Provide the [x, y] coordinate of the cell's center where the given text is located.  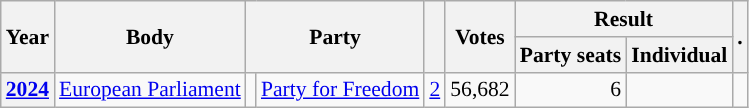
. [740, 36]
Year [28, 36]
2 [434, 90]
Party [336, 36]
Individual [679, 55]
Body [150, 36]
6 [570, 90]
56,682 [480, 90]
Party for Freedom [340, 90]
Votes [480, 36]
2024 [28, 90]
European Parliament [150, 90]
Party seats [570, 55]
Result [624, 19]
